Return the (X, Y) coordinate for the center point of the cell that contains the specified text.  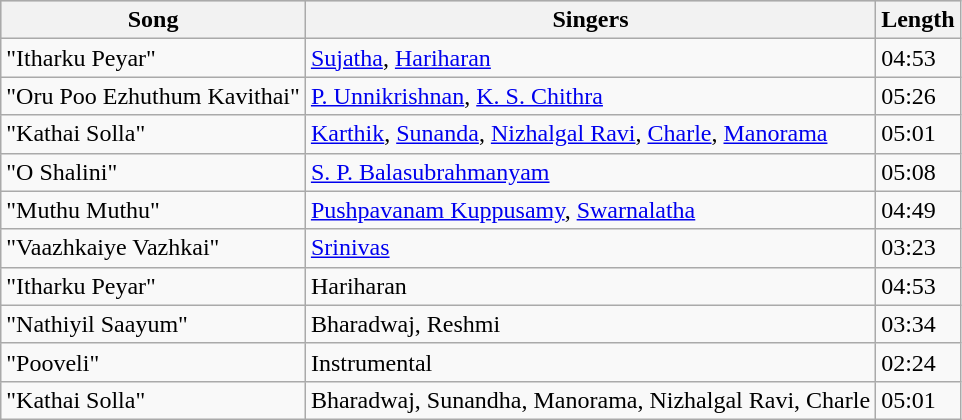
Pushpavanam Kuppusamy, Swarnalatha (590, 210)
02:24 (918, 362)
Hariharan (590, 286)
"Pooveli" (154, 362)
Bharadwaj, Sunandha, Manorama, Nizhalgal Ravi, Charle (590, 400)
Sujatha, Hariharan (590, 58)
03:23 (918, 248)
05:26 (918, 96)
Length (918, 20)
S. P. Balasubrahmanyam (590, 172)
Song (154, 20)
"Nathiyil Saayum" (154, 324)
Karthik, Sunanda, Nizhalgal Ravi, Charle, Manorama (590, 134)
"O Shalini" (154, 172)
03:34 (918, 324)
Singers (590, 20)
P. Unnikrishnan, K. S. Chithra (590, 96)
"Oru Poo Ezhuthum Kavithai" (154, 96)
Srinivas (590, 248)
Bharadwaj, Reshmi (590, 324)
"Muthu Muthu" (154, 210)
"Vaazhkaiye Vazhkai" (154, 248)
05:08 (918, 172)
Instrumental (590, 362)
04:49 (918, 210)
